Provide the (X, Y) coordinate of the cell's center where the given text is located.  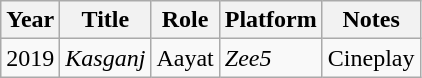
Platform (270, 20)
Year (30, 20)
Notes (371, 20)
Kasganj (106, 58)
Aayat (185, 58)
Title (106, 20)
Role (185, 20)
2019 (30, 58)
Cineplay (371, 58)
Zee5 (270, 58)
